Scan for the cell matching the given text and deliver its [x, y] coordinate at center. 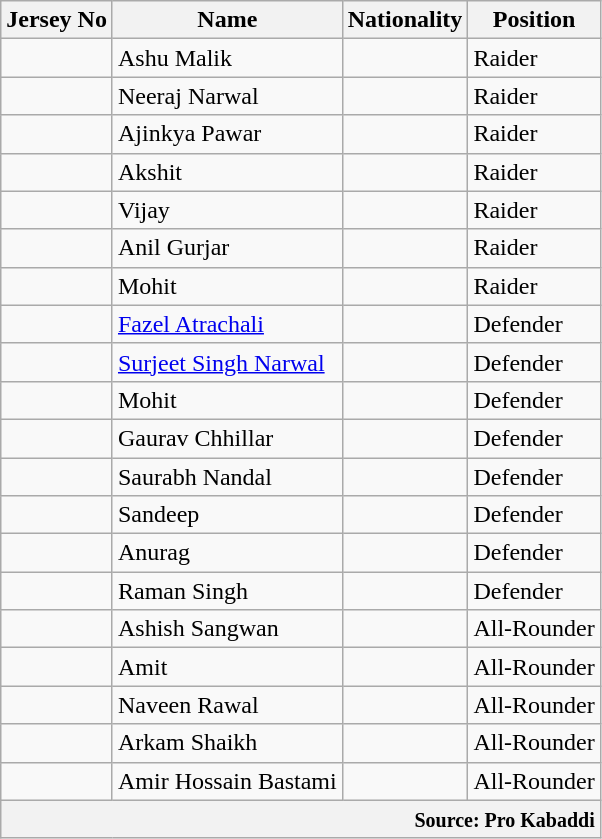
Saurabh Nandal [227, 477]
Anil Gurjar [227, 248]
Vijay [227, 210]
Akshit [227, 172]
Fazel Atrachali [227, 324]
Source: Pro Kabaddi [301, 819]
Naveen Rawal [227, 705]
Ajinkya Pawar [227, 134]
Gaurav Chhillar [227, 438]
Amir Hossain Bastami [227, 781]
Anurag [227, 553]
Arkam Shaikh [227, 743]
Neeraj Narwal [227, 96]
Ashish Sangwan [227, 629]
Raman Singh [227, 591]
Surjeet Singh Narwal [227, 362]
Name [227, 20]
Amit [227, 667]
Nationality [405, 20]
Ashu Malik [227, 58]
Jersey No [57, 20]
Position [534, 20]
Sandeep [227, 515]
